Search for the cell housing the specified text and yield its [x, y] center coordinate. 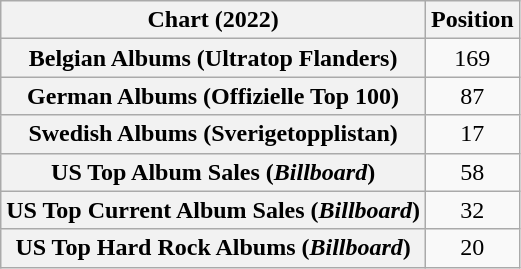
US Top Current Album Sales (Billboard) [214, 210]
87 [472, 96]
58 [472, 172]
German Albums (Offizielle Top 100) [214, 96]
32 [472, 210]
Chart (2022) [214, 20]
Position [472, 20]
Belgian Albums (Ultratop Flanders) [214, 58]
US Top Album Sales (Billboard) [214, 172]
20 [472, 248]
169 [472, 58]
US Top Hard Rock Albums (Billboard) [214, 248]
17 [472, 134]
Swedish Albums (Sverigetopplistan) [214, 134]
